Return (x, y) of the center of cell containing provided text 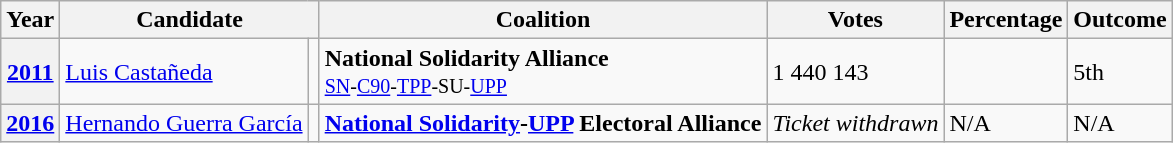
Year (30, 20)
1 440 143 (856, 72)
2011 (30, 72)
Votes (856, 20)
Outcome (1120, 20)
5th (1120, 72)
2016 (30, 123)
National Solidarity-UPP Electoral Alliance (543, 123)
Candidate (190, 20)
National Solidarity AllianceSN-C90-TPP-SU-UPP (543, 72)
Coalition (543, 20)
Ticket withdrawn (856, 123)
Percentage (1006, 20)
Hernando Guerra García (184, 123)
Luis Castañeda (184, 72)
